Capture the cell that displays the provided text and extract its [X, Y] central coordinate. 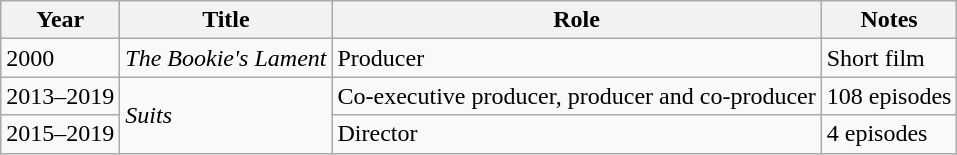
Director [576, 134]
Year [60, 20]
Short film [889, 58]
Role [576, 20]
Suits [226, 115]
Co-executive producer, producer and co-producer [576, 96]
Producer [576, 58]
The Bookie's Lament [226, 58]
2013–2019 [60, 96]
2000 [60, 58]
2015–2019 [60, 134]
Notes [889, 20]
108 episodes [889, 96]
Title [226, 20]
4 episodes [889, 134]
